Locate the cell with the specified text and output its [x, y] center coordinate. 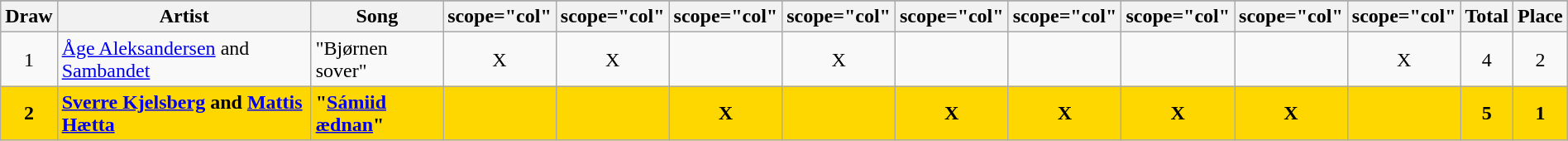
4 [1487, 60]
"Sámiid ædnan" [377, 113]
Artist [184, 17]
Sverre Kjelsberg and Mattis Hætta [184, 113]
Draw [29, 17]
Song [377, 17]
"Bjørnen sover" [377, 60]
Place [1541, 17]
Åge Aleksandersen and Sambandet [184, 60]
5 [1487, 113]
Total [1487, 17]
